Search for the cell housing the specified text and yield its (X, Y) center coordinate. 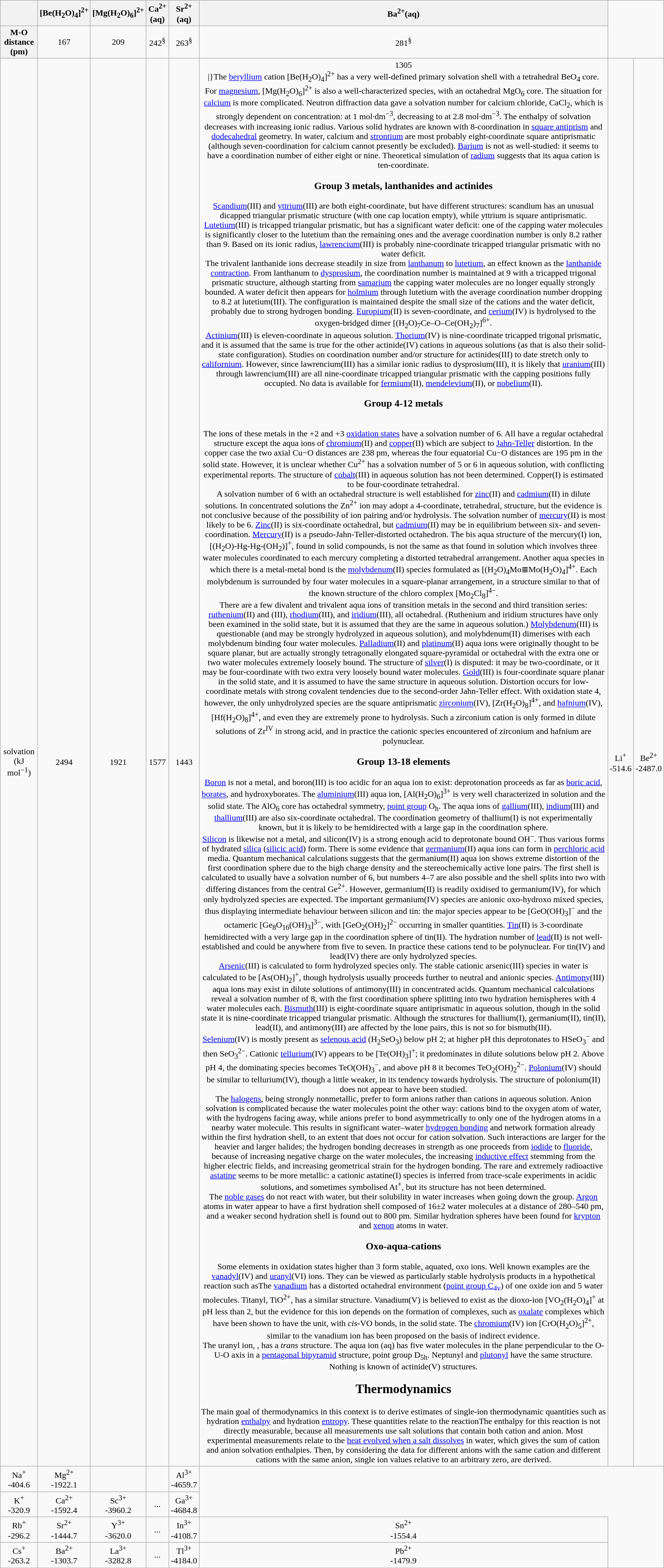
Li+-514.6 (621, 762)
Na+-404.6 (19, 1479)
Ba2+-1303.7 (64, 1555)
K+-320.9 (19, 1504)
167 (64, 42)
281§ (404, 42)
[Mg(H2O)6]2+ (118, 13)
263§ (184, 42)
2494 (64, 762)
Ba2+(aq) (404, 13)
209 (118, 42)
solvation (kJ mol−1) (19, 762)
[Be(H2O)4]2+ (64, 13)
1577 (157, 762)
In3+-4108.7 (184, 1530)
Sr2+(aq) (184, 13)
Mg2+-1922.1 (64, 1479)
Sc3+-3960.2 (118, 1504)
1921 (118, 762)
1443 (184, 762)
Sr2+-1444.7 (64, 1530)
Pb2+-1479.9 (404, 1555)
Al3+-4659.7 (184, 1479)
La3+-3282.8 (118, 1555)
Rb+-296.2 (19, 1530)
Sn2+-1554.4 (404, 1530)
Ca2+(aq) (157, 13)
Ca2+-1592.4 (64, 1504)
Ga3+-4684.8 (184, 1504)
Cs+-263.2 (19, 1555)
242§ (157, 42)
Y3+-3620.0 (118, 1530)
Be2+-2487.0 (648, 762)
M-O distance (pm) (19, 42)
Tl3+-4184.0 (184, 1555)
